For the text-containing cell, return its midpoint in (X, Y) coordinate format. 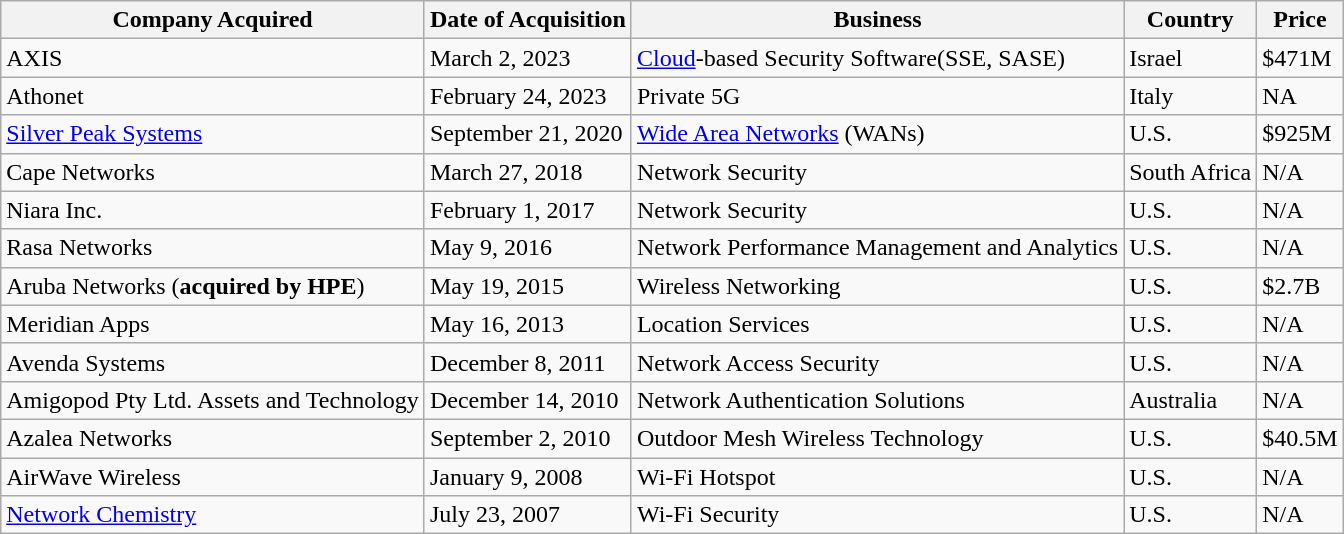
Network Access Security (877, 362)
$925M (1300, 134)
AirWave Wireless (213, 477)
July 23, 2007 (528, 515)
Italy (1190, 96)
$40.5M (1300, 438)
$2.7B (1300, 286)
February 1, 2017 (528, 210)
Silver Peak Systems (213, 134)
Azalea Networks (213, 438)
Niara Inc. (213, 210)
AXIS (213, 58)
March 27, 2018 (528, 172)
Network Performance Management and Analytics (877, 248)
Private 5G (877, 96)
Athonet (213, 96)
September 2, 2010 (528, 438)
Cloud-based Security Software(SSE, SASE) (877, 58)
Wi-Fi Hotspot (877, 477)
May 9, 2016 (528, 248)
Israel (1190, 58)
Network Chemistry (213, 515)
December 8, 2011 (528, 362)
Amigopod Pty Ltd. Assets and Technology (213, 400)
February 24, 2023 (528, 96)
NA (1300, 96)
Wi-Fi Security (877, 515)
South Africa (1190, 172)
Wide Area Networks (WANs) (877, 134)
Date of Acquisition (528, 20)
December 14, 2010 (528, 400)
May 19, 2015 (528, 286)
May 16, 2013 (528, 324)
September 21, 2020 (528, 134)
Price (1300, 20)
Rasa Networks (213, 248)
Wireless Networking (877, 286)
Aruba Networks (acquired by HPE) (213, 286)
Location Services (877, 324)
March 2, 2023 (528, 58)
Australia (1190, 400)
Meridian Apps (213, 324)
Outdoor Mesh Wireless Technology (877, 438)
January 9, 2008 (528, 477)
$471M (1300, 58)
Avenda Systems (213, 362)
Country (1190, 20)
Cape Networks (213, 172)
Company Acquired (213, 20)
Business (877, 20)
Network Authentication Solutions (877, 400)
